Return [X, Y] of the center of cell containing provided text 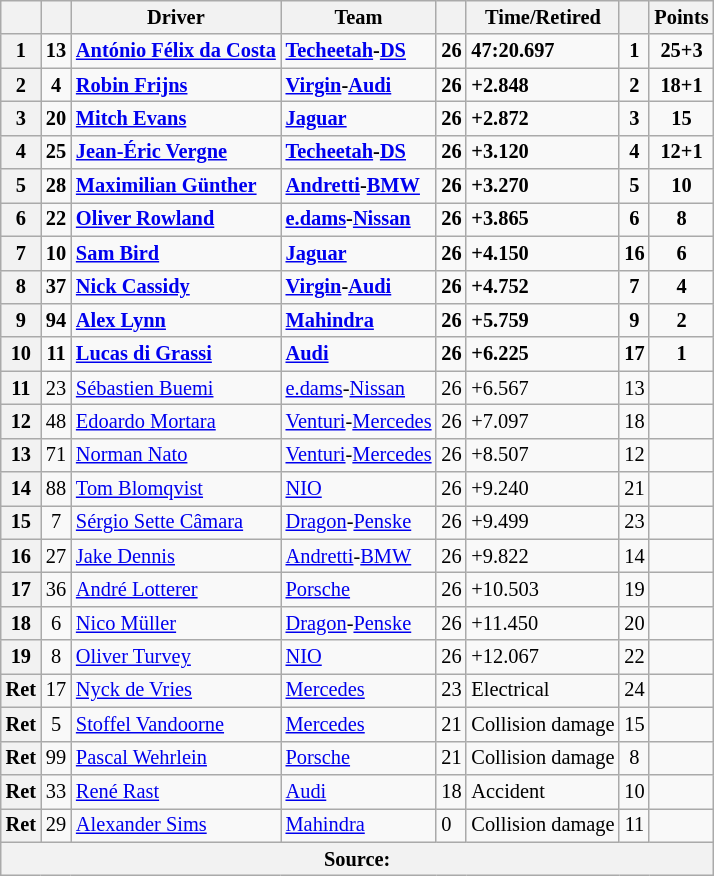
Sérgio Sette Câmara [176, 522]
Time/Retired [542, 17]
Tom Blomqvist [176, 489]
+2.848 [542, 85]
Team [359, 17]
Nick Cassidy [176, 287]
Lucas di Grassi [176, 354]
+12.067 [542, 657]
Source: [358, 859]
Mitch Evans [176, 118]
48 [56, 421]
27 [56, 556]
+9.822 [542, 556]
Jake Dennis [176, 556]
+11.450 [542, 623]
Pascal Wehrlein [176, 758]
Sam Bird [176, 253]
28 [56, 186]
+8.507 [542, 455]
Accident [542, 791]
Nico Müller [176, 623]
Jean-Éric Vergne [176, 152]
+3.120 [542, 152]
37 [56, 287]
+3.270 [542, 186]
25 [56, 152]
André Lotterer [176, 589]
+4.752 [542, 287]
+5.759 [542, 320]
Oliver Rowland [176, 219]
36 [56, 589]
+2.872 [542, 118]
99 [56, 758]
24 [634, 690]
47:20.697 [542, 51]
Stoffel Vandoorne [176, 724]
Alex Lynn [176, 320]
Points [681, 17]
+4.150 [542, 253]
+9.499 [542, 522]
Oliver Turvey [176, 657]
René Rast [176, 791]
71 [56, 455]
+6.567 [542, 388]
+6.225 [542, 354]
Edoardo Mortara [176, 421]
+7.097 [542, 421]
29 [56, 825]
+3.865 [542, 219]
0 [451, 825]
Maximilian Günther [176, 186]
Robin Frijns [176, 85]
18+1 [681, 85]
Sébastien Buemi [176, 388]
Nyck de Vries [176, 690]
33 [56, 791]
Norman Nato [176, 455]
12+1 [681, 152]
Electrical [542, 690]
25+3 [681, 51]
94 [56, 320]
88 [56, 489]
Alexander Sims [176, 825]
+10.503 [542, 589]
Driver [176, 17]
António Félix da Costa [176, 51]
+9.240 [542, 489]
